Determine the [X, Y] coordinate at the center of the cell enclosing the given text.  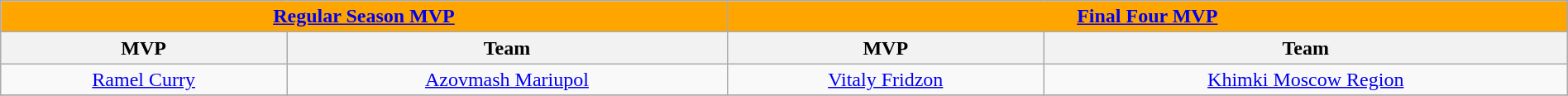
Ramel Curry [144, 79]
Regular Season MVP [364, 17]
Khimki Moscow Region [1305, 79]
Azovmash Mariupol [508, 79]
Final Four MVP [1147, 17]
Vitaly Fridzon [885, 79]
